Identify which cell holds the provided text, then report its [x, y] central coordinate. 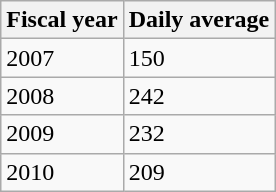
209 [199, 172]
2010 [62, 172]
2008 [62, 96]
2007 [62, 58]
232 [199, 134]
Daily average [199, 20]
242 [199, 96]
2009 [62, 134]
150 [199, 58]
Fiscal year [62, 20]
